Locate the cell with the specified text and output its (x, y) center coordinate. 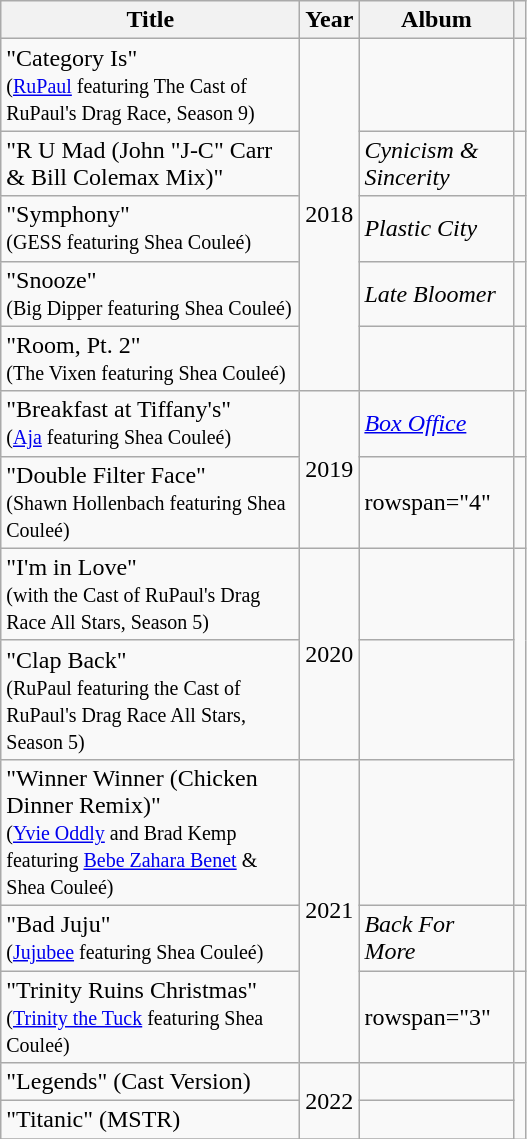
rowspan="3" (436, 1016)
"Legends" (Cast Version) (150, 1082)
"Category Is"(RuPaul featuring The Cast of RuPaul's Drag Race, Season 9) (150, 85)
"Symphony"(GESS featuring Shea Couleé) (150, 228)
Album (436, 20)
Plastic City (436, 228)
2019 (330, 470)
"Room, Pt. 2"(The Vixen featuring Shea Couleé) (150, 358)
"I'm in Love"(with the Cast of RuPaul's Drag Race All Stars, Season 5) (150, 594)
Box Office (436, 424)
"Breakfast at Tiffany's"(Aja featuring Shea Couleé) (150, 424)
2021 (330, 910)
2020 (330, 654)
"Snooze"(Big Dipper featuring Shea Couleé) (150, 294)
"Winner Winner (Chicken Dinner Remix)"(Yvie Oddly and Brad Kemp featuring Bebe Zahara Benet & Shea Couleé) (150, 832)
rowspan="4" (436, 502)
Cynicism & Sincerity (436, 164)
Back For More (436, 938)
2022 (330, 1101)
"R U Mad (John "J-C" Carr & Bill Colemax Mix)" (150, 164)
"Double Filter Face"(Shawn Hollenbach featuring Shea Couleé) (150, 502)
"Bad Juju"(Jujubee featuring Shea Couleé) (150, 938)
"Clap Back"(RuPaul featuring the Cast of RuPaul's Drag Race All Stars, Season 5) (150, 700)
2018 (330, 215)
"Titanic" (MSTR) (150, 1120)
Late Bloomer (436, 294)
"Trinity Ruins Christmas"(Trinity the Tuck featuring Shea Couleé) (150, 1016)
Year (330, 20)
Title (150, 20)
